Capture the cell that displays the provided text and extract its [X, Y] central coordinate. 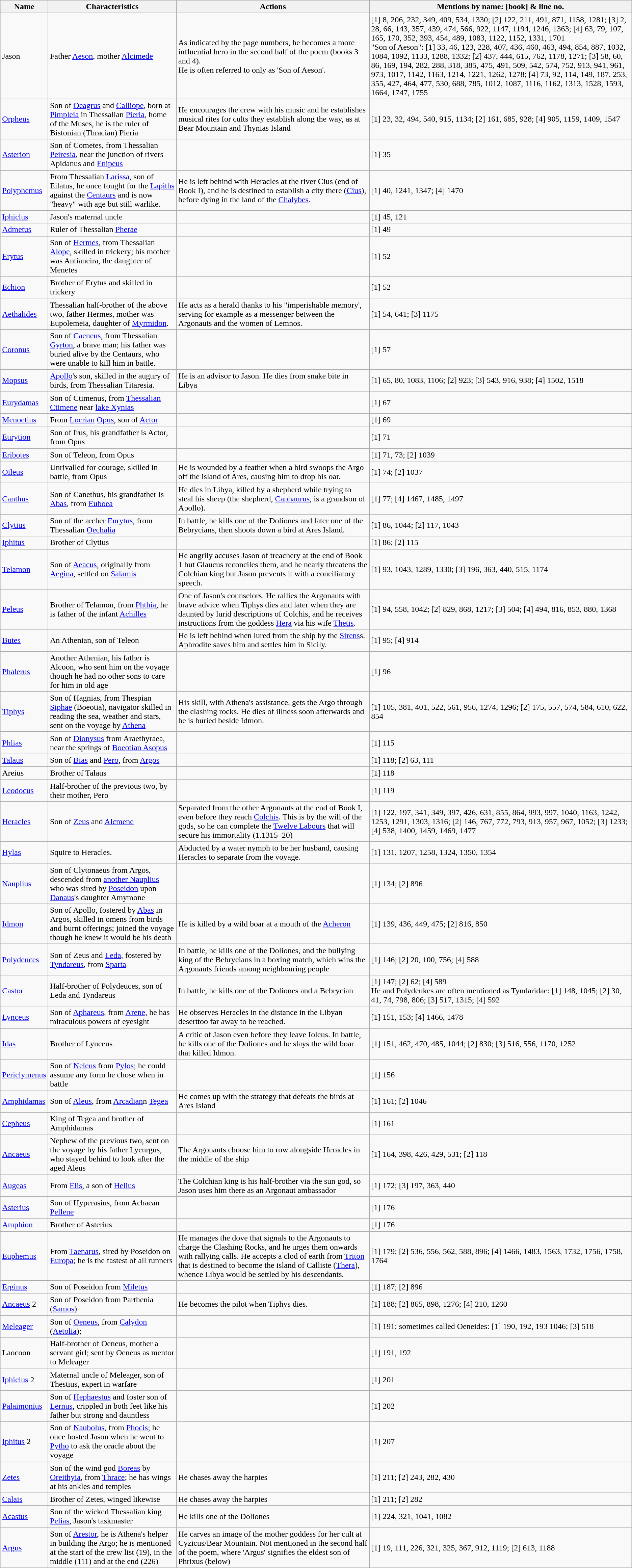
Brother of Erytus and skilled in trickery [112, 287]
[1] 86; [2] 115 [501, 543]
He is an advisor to Jason. He dies from snake bite in Libya [273, 380]
Son of Neleus from Pylos; he could assume any form he chose when in battle [112, 1075]
[1] 211; [2] 282 [501, 1499]
Son of Zeus and Leda, fostered by Tyndareus, from Sparta [112, 960]
[1] 139, 436, 449, 475; [2] 816, 850 [501, 924]
[1] 179; [2] 536, 556, 562, 588, 896; [4] 1466, 1483, 1563, 1732, 1756, 1758, 1764 [501, 1256]
Half-brother of Oeneus, mother a servant girl; sent by Oeneus as mentor to Meleager [112, 1353]
Brother of Asterius [112, 1225]
[1] 131, 1207, 1258, 1324, 1350, 1354 [501, 853]
Son of Apollo, fostered by Abas in Argos, skilled in omens from birds and burnt offerings; joined the voyage though he knew it would be his death [112, 924]
Canthus [24, 499]
Son of Aleus, from Arcadiann Tegea [112, 1101]
Castor [24, 991]
Echion [24, 287]
Peleus [24, 609]
[1] 151, 153; [4] 1466, 1478 [501, 1017]
[1] 77; [4] 1467, 1485, 1497 [501, 499]
[1] 188; [2] 865, 898, 1276; [4] 210, 1260 [501, 1305]
Erginus [24, 1287]
Brother of Clytius [112, 543]
[1] 95; [4] 914 [501, 640]
Orpheus [24, 119]
Son of Aeacus, originally from Aegina, settled on Salamis [112, 569]
[1] 224, 321, 1041, 1082 [501, 1517]
Amphidamas [24, 1101]
Coronus [24, 349]
Iphiclus 2 [24, 1380]
[1] 93, 1043, 1289, 1330; [3] 196, 363, 440, 515, 1174 [501, 569]
Son of Hephaestus and foster son of Lernus, crippled in both feet like his father but strong and dauntless [112, 1406]
From Taenarus, sired by Poseidon on Europa; he is the fastest of all runners [112, 1256]
Idas [24, 1044]
Another Athenian, his father is Alcoon, who sent him on the voyage though he had no other sons to care for him in old age [112, 671]
Ancaeus 2 [24, 1305]
In battle, he kills one of the Doliones and later one of the Bebrycians, then shoots down a bird at Ares Island. [273, 525]
Phalerus [24, 671]
Brother of Telamon, from Phthia, he is father of the infant Achilles [112, 609]
He is left behind when lured from the ship by the Sirenss. Aphrodite saves him and settles him in Sicily. [273, 640]
[1] 147; [2] 62; [4] 589He and Polydeukes are often mentioned as Tyndaridae: [1] 148, 1045; [2] 30, 41, 74, 798, 806; [3] 517, 1315; [4] 592 [501, 991]
Argus [24, 1548]
[1] 191, 192 [501, 1353]
Brother of Lynceus [112, 1044]
He is killed by a wild boar at a mouth of the Acheron [273, 924]
An Athenian, son of Teleon [112, 640]
Amphion [24, 1225]
[1] 71 [501, 438]
[1] 65, 80, 1083, 1106; [2] 923; [3] 543, 916, 938; [4] 1502, 1518 [501, 380]
Calais [24, 1499]
Jason's maternal uncle [112, 217]
Eribotes [24, 455]
He dies in Libya, killed by a shepherd while trying to steal his sheep (the shepherd, Caphaurus, is a grandson of Apollo). [273, 499]
Apollo's son, skilled in the augury of birds, from Thessalian Titaresia. [112, 380]
[1] 207 [501, 1442]
Aethalides [24, 314]
Squire to Heracles. [112, 853]
Laocoon [24, 1353]
Nauplius [24, 884]
Mentions by name: [book] & line no. [501, 7]
Talaus [24, 760]
[1] 105, 381, 401, 522, 561, 956, 1274, 1296; [2] 175, 557, 574, 584, 610, 622, 854 [501, 712]
Son of Hermes, from Thessalian Alope, skilled in trickery; his mother was Antianeira, the daughter of Menetes [112, 256]
Oïleus [24, 472]
Menoetius [24, 420]
[1] 71, 73; [2] 1039 [501, 455]
Son of Ctimenus, from Thessalian Ctimene near lake Xynias [112, 402]
Half-brother of Polydeuces, son of Leda and Tyndareus [112, 991]
[1] 164, 398, 426, 429, 531; [2] 118 [501, 1154]
[1] 187; [2] 896 [501, 1287]
[1] 49 [501, 230]
Iphitus 2 [24, 1442]
Son of Clytonaeus from Argos, descended from another Nauplius who was sired by Poseidon upon Danaus's daughter Amymone [112, 884]
Son of the archer Eurytus, from Thessalian Oechalia [112, 525]
Son of Bias and Pero, from Argos [112, 760]
[1] 86, 1044; [2] 117, 1043 [501, 525]
Brother of Talaus [112, 773]
[1] 23, 32, 494, 540, 915, 1134; [2] 161, 685, 928; [4] 905, 1159, 1409, 1547 [501, 119]
Palaimonius [24, 1406]
Son of Cometes, from Thessalian Peiresia, near the junction of rivers Apidanus and Enipeus [112, 155]
Eurydamas [24, 402]
Son of Caeneus, from Thessalian Gyrton, a brave man; his father was buried alive by the Centaurs, who were unable to kill him in battle. [112, 349]
Son of the wicked Thessalian king Pelias, Jason's taskmaster [112, 1517]
Son of Oeagrus and Calliope, born at Pimpleia in Thessalian Pieria, home of the Muses, he is the ruler of Bistonian (Thracian) Pieria [112, 119]
Heracles [24, 822]
He is wounded by a feather when a bird swoops the Argo off the island of Ares, causing him to drop his oar. [273, 472]
He observes Heracles in the distance in the Libyan deserttoo far away to be reached. [273, 1017]
Idmon [24, 924]
[1] 45, 121 [501, 217]
[1] 115 [501, 743]
[1] 151, 462, 470, 485, 1044; [2] 830; [3] 516, 556, 1170, 1252 [501, 1044]
Clytius [24, 525]
Son of Oeneus, from Calydon (Aetolia); [112, 1326]
From Thessalian Larissa, son of Eilatus, he once fought for the Lapiths against the Centaurs and is now "heavy" with age but still warlike. [112, 190]
Son of Hagnias, from Thespian Siphae (Boeotia), navigator skilled in reading the sea, weather and stars, sent on the voyage by Athena [112, 712]
Admetus [24, 230]
Tiphys [24, 712]
[1] 54, 641; [3] 1175 [501, 314]
[1] 156 [501, 1075]
Areius [24, 773]
Lynceus [24, 1017]
Euphemus [24, 1256]
The Colchian king is his half-brother via the sun god, so Jason uses him there as an Argonaut ambassador [273, 1185]
Son of Zeus and Alcmene [112, 822]
A critic of Jason even before they leave Iolcus. In battle, he kills one of the Doliones and he slays the wild boar that killed Idmon. [273, 1044]
Mopsus [24, 380]
Ruler of Thessalian Pherae [112, 230]
Cepheus [24, 1123]
Half-brother of the previous two, by their mother, Pero [112, 790]
Son of Poseidon from Parthenia (Samos) [112, 1305]
He encourages the crew with his music and he establishes musical rites for cults they establish along the way, as at Bear Mountain and Thynias Island [273, 119]
From Locrian Opus, son of Actor [112, 420]
Meleager [24, 1326]
In battle, he kills one of the Doliones and a Bebrycian [273, 991]
Zetes [24, 1477]
Brother of Zetes, winged likewise [112, 1499]
Abducted by a water nymph to be her husband, causing Heracles to separate from the voyage. [273, 853]
Hylas [24, 853]
Jason [24, 56]
Name [24, 7]
Acastus [24, 1517]
Characteristics [112, 7]
He becomes the pilot when Tiphys dies. [273, 1305]
Maternal uncle of Meleager, son of Thestius, expert in warfare [112, 1380]
Ancaeus [24, 1154]
[1] 57 [501, 349]
Son of Naubolus, from Phocis; he once hosted Jason when he went to Pytho to ask the oracle about the voyage [112, 1442]
[1] 96 [501, 671]
He acts as a herald thanks to his "imperishable memory', serving for example as a messenger between the Argonauts and the women of Lemnos. [273, 314]
His skill, with Athena's assistance, gets the Argo through the clashing rocks. He dies of illness soon afterwards and he is buried beside Idmon. [273, 712]
Son of Aphareus, from Arene, he has miraculous powers of eyesight [112, 1017]
[1] 202 [501, 1406]
Telamon [24, 569]
Iphiclus [24, 217]
[1] 118; [2] 63, 111 [501, 760]
[1] 119 [501, 790]
Actions [273, 7]
Son of Dionysus from Araethyraea, near the springs of Boeotian Asopus [112, 743]
Thessalian half-brother of the above two, father Hermes, mother was Eupolemeia, daughter of Myrmidon. [112, 314]
[1] 161 [501, 1123]
[1] 172; [3] 197, 363, 440 [501, 1185]
Phlias [24, 743]
Asterius [24, 1207]
Polyphemus [24, 190]
[1] 161; [2] 1046 [501, 1101]
[1] 211; [2] 243, 282, 430 [501, 1477]
He kills one of the Doliones [273, 1517]
Asterion [24, 155]
Unrivalled for courage, skilled in battle, from Opus [112, 472]
[1] 35 [501, 155]
Augeas [24, 1185]
Leodocus [24, 790]
Polydeuces [24, 960]
The Argonauts choose him to row alongside Heracles in the middle of the ship [273, 1154]
Son of Canethus, his grandfather is Abas, from Euboea [112, 499]
King of Tegea and brother of Amphidamas [112, 1123]
From Elis, a son of Helius [112, 1185]
Periclymenus [24, 1075]
[1] 69 [501, 420]
Erytus [24, 256]
Son of Teleon, from Opus [112, 455]
[1] 19, 111, 226, 321, 325, 367, 912, 1119; [2] 613, 1188 [501, 1548]
Nephew of the previous two, sent on the voyage by his father Lycurgus, who stayed behind to look after the aged Aleus [112, 1154]
[1] 134; [2] 896 [501, 884]
[1] 146; [2] 20, 100, 756; [4] 588 [501, 960]
Son of the wind god Boreas by Oreithyia, from Thrace; he has wings at his ankles and temples [112, 1477]
Son of Poseidon from Miletus [112, 1287]
Son of Irus, his grandfather is Actor, from Opus [112, 438]
[1] 118 [501, 773]
Father Aeson, mother Alcimede [112, 56]
[1] 74; [2] 1037 [501, 472]
He comes up with the strategy that defeats the birds at Ares Island [273, 1101]
[1] 191; sometimes called Oeneides: [1] 190, 192, 193 1046; [3] 518 [501, 1326]
[1] 40, 1241, 1347; [4] 1470 [501, 190]
Eurytion [24, 438]
[1] 201 [501, 1380]
Son of Hyperasius, from Achaean Pellene [112, 1207]
[1] 67 [501, 402]
Butes [24, 640]
Iphitus [24, 543]
[1] 94, 558, 1042; [2] 829, 868, 1217; [3] 504; [4] 494, 816, 853, 880, 1368 [501, 609]
